From the cell containing the given text, extract its center point as [x, y] coordinate. 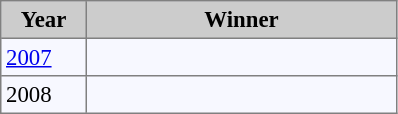
2008 [44, 95]
Year [44, 20]
2007 [44, 57]
Winner [241, 20]
